Scan for the cell matching the given text and deliver its (X, Y) coordinate at center. 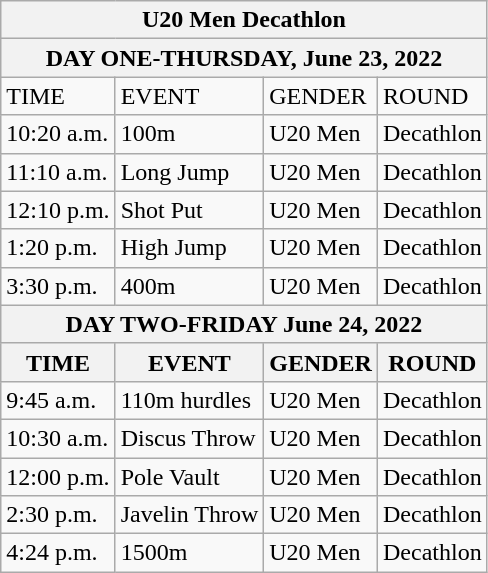
1500m (190, 553)
Shot Put (190, 210)
Javelin Throw (190, 515)
11:10 a.m. (58, 172)
U20 Men Decathlon (244, 20)
400m (190, 286)
Long Jump (190, 172)
100m (190, 134)
12:00 p.m. (58, 477)
4:24 p.m. (58, 553)
12:10 p.m. (58, 210)
1:20 p.m. (58, 248)
2:30 p.m. (58, 515)
3:30 p.m. (58, 286)
10:20 a.m. (58, 134)
10:30 a.m. (58, 438)
Discus Throw (190, 438)
Pole Vault (190, 477)
DAY TWO-FRIDAY June 24, 2022 (244, 324)
9:45 a.m. (58, 400)
110m hurdles (190, 400)
High Jump (190, 248)
DAY ONE-THURSDAY, June 23, 2022 (244, 58)
